For the text-containing cell, return its midpoint in [x, y] coordinate format. 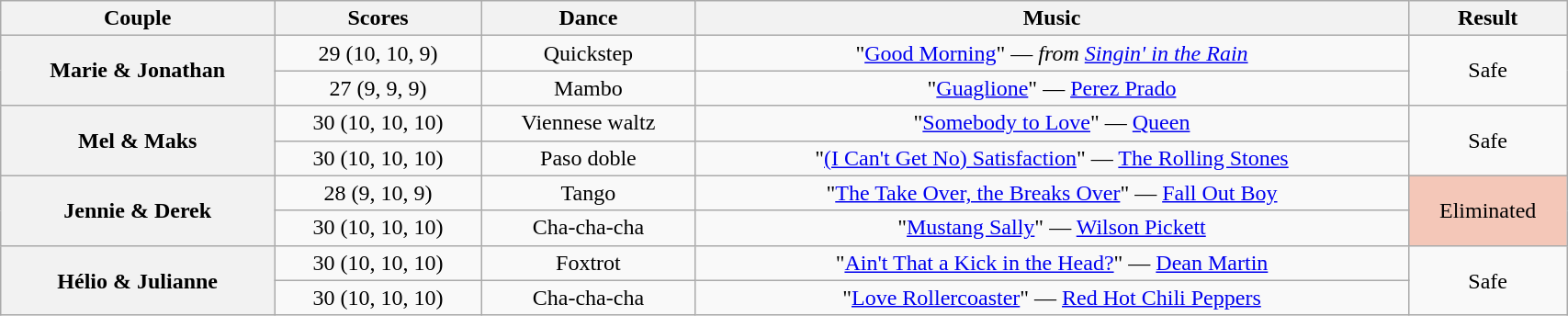
Tango [589, 193]
"Ain't That a Kick in the Head?" — Dean Martin [1051, 263]
Hélio & Julianne [138, 280]
Mambo [589, 88]
28 (9, 10, 9) [378, 193]
Quickstep [589, 53]
27 (9, 9, 9) [378, 88]
"(I Can't Get No) Satisfaction" — The Rolling Stones [1051, 158]
Mel & Maks [138, 141]
Scores [378, 18]
29 (10, 10, 9) [378, 53]
Dance [589, 18]
"Love Rollercoaster" — Red Hot Chili Peppers [1051, 298]
Result [1488, 18]
"Somebody to Love" — Queen [1051, 123]
"Mustang Sally" — Wilson Pickett [1051, 228]
Marie & Jonathan [138, 71]
Jennie & Derek [138, 210]
Music [1051, 18]
Viennese waltz [589, 123]
Foxtrot [589, 263]
"The Take Over, the Breaks Over" — Fall Out Boy [1051, 193]
"Good Morning" — from Singin' in the Rain [1051, 53]
Eliminated [1488, 210]
Couple [138, 18]
"Guaglione" — Perez Prado [1051, 88]
Paso doble [589, 158]
